Locate the cell with the specified text and output its (X, Y) center coordinate. 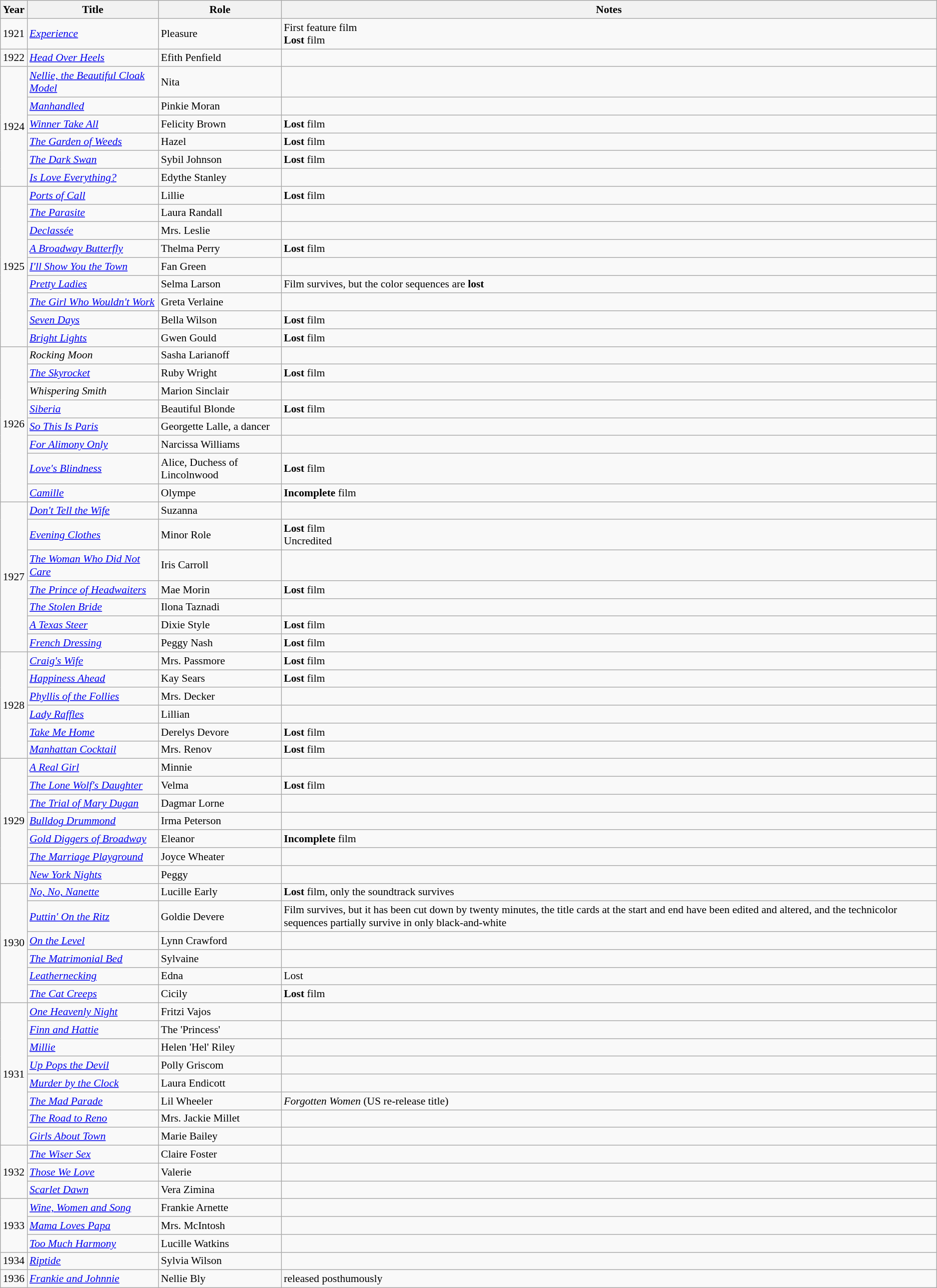
The Trial of Mary Dugan (93, 803)
Helen 'Hel' Riley (220, 1048)
Eleanor (220, 839)
Claire Foster (220, 1155)
One Heavenly Night (93, 1012)
Ruby Wright (220, 373)
Marie Bailey (220, 1137)
Beautiful Blonde (220, 409)
Experience (93, 34)
Edna (220, 976)
Mrs. Decker (220, 697)
1928 (14, 705)
On the Level (93, 941)
For Alimony Only (93, 445)
Mrs. Renov (220, 750)
Manhattan Cocktail (93, 750)
Mrs. McIntosh (220, 1226)
1933 (14, 1226)
Siberia (93, 409)
Ports of Call (93, 195)
Lucille Watkins (220, 1244)
Minor Role (220, 535)
Puttin' On the Ritz (93, 917)
Selma Larson (220, 284)
1925 (14, 267)
A Texas Steer (93, 625)
Pinkie Moran (220, 106)
Millie (93, 1048)
Thelma Perry (220, 249)
Girls About Town (93, 1137)
Felicity Brown (220, 124)
The Road to Reno (93, 1119)
Valerie (220, 1172)
Iris Carroll (220, 566)
Pretty Ladies (93, 284)
Too Much Harmony (93, 1244)
The Matrimonial Bed (93, 959)
Whispering Smith (93, 391)
Forgotten Women (US re-release title) (609, 1101)
Mrs. Passmore (220, 661)
1927 (14, 577)
Head Over Heels (93, 58)
Kay Sears (220, 679)
Lady Raffles (93, 714)
Ilona Taznadi (220, 607)
Phyllis of the Follies (93, 697)
Take Me Home (93, 732)
Role (220, 9)
The Mad Parade (93, 1101)
The Stolen Bride (93, 607)
Mrs. Jackie Millet (220, 1119)
1936 (14, 1279)
Nellie, the Beautiful Cloak Model (93, 82)
Velma (220, 786)
A Broadway Butterfly (93, 249)
The Cat Creeps (93, 994)
Georgette Lalle, a dancer (220, 427)
Laura Randall (220, 213)
Joyce Wheater (220, 857)
Year (14, 9)
The Prince of Headwaiters (93, 590)
I'll Show You the Town (93, 266)
Alice, Duchess of Lincolnwood (220, 469)
Leathernecking (93, 976)
Vera Zimina (220, 1190)
Gwen Gould (220, 338)
Mae Morin (220, 590)
Peggy Nash (220, 643)
Manhandled (93, 106)
The Dark Swan (93, 160)
Derelys Devore (220, 732)
Scarlet Dawn (93, 1190)
Notes (609, 9)
Irma Peterson (220, 821)
Happiness Ahead (93, 679)
Declassée (93, 231)
Dixie Style (220, 625)
Fritzi Vajos (220, 1012)
Rocking Moon (93, 355)
Laura Endicott (220, 1083)
1930 (14, 943)
Efith Penfield (220, 58)
Frankie Arnette (220, 1208)
Lost film Uncredited (609, 535)
The Lone Wolf's Daughter (93, 786)
Sylvaine (220, 959)
1924 (14, 127)
The Wiser Sex (93, 1155)
Lost film, only the soundtrack survives (609, 892)
A Real Girl (93, 768)
Nita (220, 82)
Lillian (220, 714)
Lil Wheeler (220, 1101)
Film survives, but the color sequences are lost (609, 284)
Bella Wilson (220, 320)
Hazel (220, 142)
Marion Sinclair (220, 391)
Craig's Wife (93, 661)
Riptide (93, 1261)
Mama Loves Papa (93, 1226)
Olympe (220, 493)
Finn and Hattie (93, 1030)
The Parasite (93, 213)
Cicily (220, 994)
Bulldog Drummond (93, 821)
Mrs. Leslie (220, 231)
Pleasure (220, 34)
Lucille Early (220, 892)
Wine, Women and Song (93, 1208)
released posthumously (609, 1279)
Title (93, 9)
Peggy (220, 875)
Greta Verlaine (220, 302)
Polly Griscom (220, 1066)
The Woman Who Did Not Care (93, 566)
The Marriage Playground (93, 857)
Is Love Everything? (93, 177)
Evening Clothes (93, 535)
Don't Tell the Wife (93, 511)
No, No, Nanette (93, 892)
Sybil Johnson (220, 160)
Frankie and Johnnie (93, 1279)
Winner Take All (93, 124)
Lillie (220, 195)
Sylvia Wilson (220, 1261)
So This Is Paris (93, 427)
Lynn Crawford (220, 941)
1926 (14, 424)
First feature film Lost film (609, 34)
Minnie (220, 768)
Those We Love (93, 1172)
1934 (14, 1261)
1931 (14, 1075)
1932 (14, 1173)
Dagmar Lorne (220, 803)
Seven Days (93, 320)
Up Pops the Devil (93, 1066)
The Garden of Weeds (93, 142)
The 'Princess' (220, 1030)
Sasha Larianoff (220, 355)
Goldie Devere (220, 917)
1921 (14, 34)
Edythe Stanley (220, 177)
Narcissa Williams (220, 445)
Nellie Bly (220, 1279)
Fan Green (220, 266)
Lost (609, 976)
The Skyrocket (93, 373)
The Girl Who Wouldn't Work (93, 302)
1929 (14, 821)
Murder by the Clock (93, 1083)
Camille (93, 493)
Gold Diggers of Broadway (93, 839)
Love's Blindness (93, 469)
Suzanna (220, 511)
Bright Lights (93, 338)
1922 (14, 58)
New York Nights (93, 875)
French Dressing (93, 643)
